Capture the cell that displays the provided text and extract its (X, Y) central coordinate. 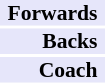
Forwards (52, 13)
Backs (52, 41)
Coach (52, 70)
